Extract the (x, y) coordinate from the center of the cell holding the provided text.  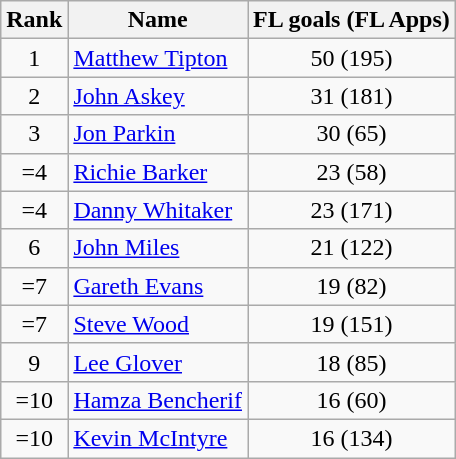
Lee Glover (158, 362)
John Askey (158, 96)
9 (34, 362)
Steve Wood (158, 324)
Gareth Evans (158, 286)
3 (34, 134)
1 (34, 58)
Name (158, 20)
Rank (34, 20)
6 (34, 248)
Danny Whitaker (158, 210)
19 (82) (352, 286)
19 (151) (352, 324)
Hamza Bencherif (158, 400)
31 (181) (352, 96)
23 (171) (352, 210)
Kevin McIntyre (158, 438)
21 (122) (352, 248)
Richie Barker (158, 172)
30 (65) (352, 134)
50 (195) (352, 58)
23 (58) (352, 172)
18 (85) (352, 362)
2 (34, 96)
16 (60) (352, 400)
John Miles (158, 248)
FL goals (FL Apps) (352, 20)
Jon Parkin (158, 134)
16 (134) (352, 438)
Matthew Tipton (158, 58)
